Extract the [X, Y] coordinate from the center of the cell holding the provided text.  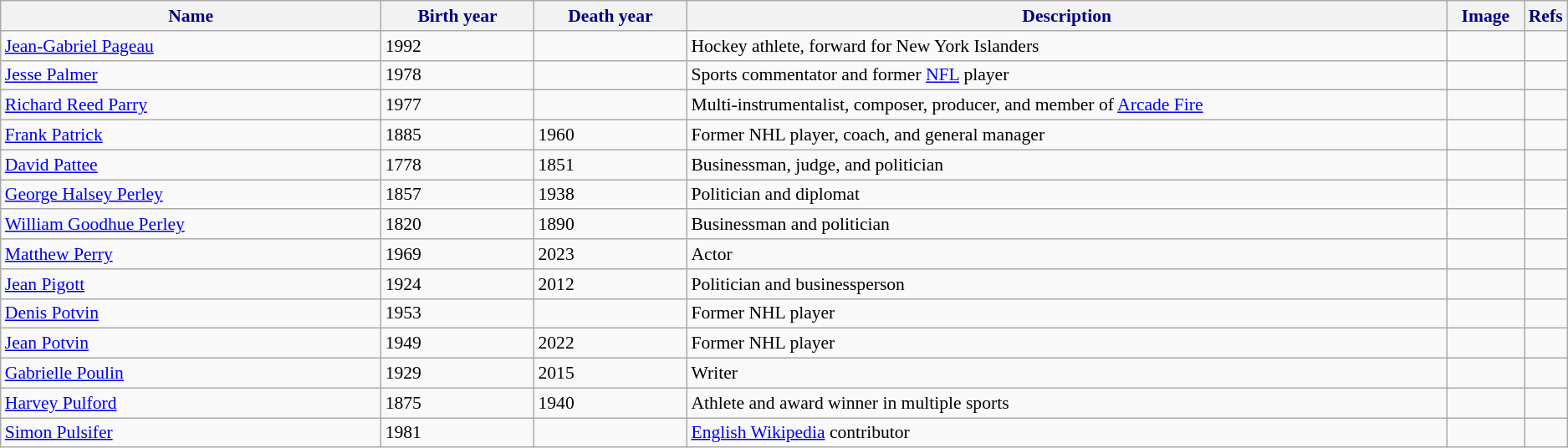
Jean-Gabriel Pageau [191, 46]
Jesse Palmer [191, 75]
Denis Potvin [191, 313]
Politician and diplomat [1067, 195]
1977 [458, 105]
1960 [610, 135]
1924 [458, 284]
2023 [610, 254]
Actor [1067, 254]
Description [1067, 16]
Birth year [458, 16]
1778 [458, 165]
Athlete and award winner in multiple sports [1067, 403]
Jean Pigott [191, 284]
Businessman, judge, and politician [1067, 165]
1969 [458, 254]
Sports commentator and former NFL player [1067, 75]
2012 [610, 284]
1890 [610, 225]
1857 [458, 195]
Richard Reed Parry [191, 105]
1940 [610, 403]
Harvey Pulford [191, 403]
Gabrielle Poulin [191, 374]
1992 [458, 46]
William Goodhue Perley [191, 225]
Refs [1545, 16]
1938 [610, 195]
English Wikipedia contributor [1067, 433]
David Pattee [191, 165]
Businessman and politician [1067, 225]
George Halsey Perley [191, 195]
Death year [610, 16]
1981 [458, 433]
Image [1485, 16]
2015 [610, 374]
1949 [458, 344]
Simon Pulsifer [191, 433]
2022 [610, 344]
1929 [458, 374]
Politician and businessperson [1067, 284]
Former NHL player, coach, and general manager [1067, 135]
1953 [458, 313]
Writer [1067, 374]
1885 [458, 135]
Jean Potvin [191, 344]
1875 [458, 403]
1851 [610, 165]
Matthew Perry [191, 254]
1820 [458, 225]
Hockey athlete, forward for New York Islanders [1067, 46]
1978 [458, 75]
Name [191, 16]
Multi-instrumentalist, composer, producer, and member of Arcade Fire [1067, 105]
Frank Patrick [191, 135]
